Return (X, Y) of the center of cell containing provided text 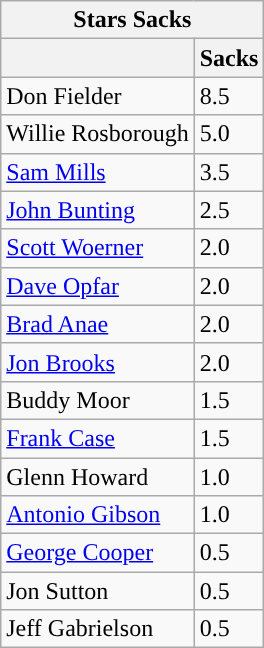
Dave Opfar (98, 286)
2.5 (229, 210)
8.5 (229, 96)
Buddy Moor (98, 400)
3.5 (229, 172)
Scott Woerner (98, 248)
Jon Sutton (98, 591)
John Bunting (98, 210)
Willie Rosborough (98, 134)
Jon Brooks (98, 362)
5.0 (229, 134)
Antonio Gibson (98, 515)
Brad Anae (98, 324)
Glenn Howard (98, 477)
Frank Case (98, 438)
Don Fielder (98, 96)
Stars Sacks (132, 20)
Sacks (229, 58)
George Cooper (98, 553)
Sam Mills (98, 172)
Jeff Gabrielson (98, 629)
